Capture the cell that displays the provided text and extract its [X, Y] central coordinate. 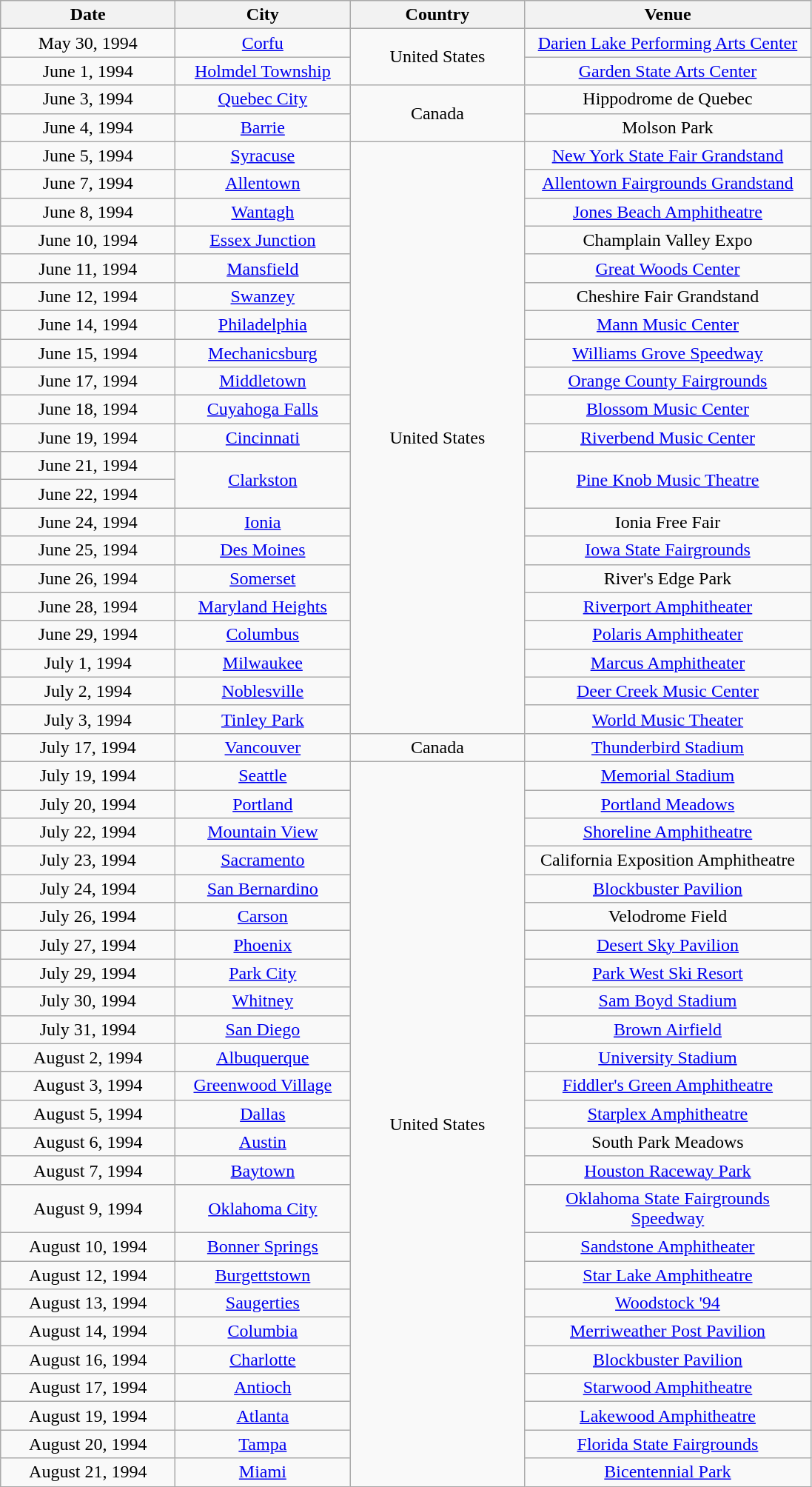
Date [88, 15]
Mechanicsburg [263, 353]
June 25, 1994 [88, 550]
Middletown [263, 381]
August 14, 1994 [88, 1331]
Fiddler's Green Amphitheatre [668, 1086]
Riverbend Music Center [668, 438]
July 30, 1994 [88, 1001]
Portland [263, 803]
Carson [263, 917]
Allentown Fairgrounds Grandstand [668, 184]
Philadelphia [263, 324]
August 19, 1994 [88, 1416]
August 2, 1994 [88, 1057]
Tinley Park [263, 719]
Brown Airfield [668, 1029]
Hippodrome de Quebec [668, 99]
June 15, 1994 [88, 353]
Allentown [263, 184]
Ionia [263, 522]
Williams Grove Speedway [668, 353]
July 22, 1994 [88, 832]
June 14, 1994 [88, 324]
Dallas [263, 1114]
Wantagh [263, 212]
Polaris Amphitheater [668, 635]
River's Edge Park [668, 578]
Mann Music Center [668, 324]
August 6, 1994 [88, 1142]
July 20, 1994 [88, 803]
Bonner Springs [263, 1246]
Houston Raceway Park [668, 1170]
June 7, 1994 [88, 184]
Tampa [263, 1444]
June 21, 1994 [88, 466]
Austin [263, 1142]
Phoenix [263, 945]
Whitney [263, 1001]
June 26, 1994 [88, 578]
Lakewood Amphitheatre [668, 1416]
August 12, 1994 [88, 1274]
Somerset [263, 578]
Swanzey [263, 296]
Starwood Amphitheatre [668, 1388]
Iowa State Fairgrounds [668, 550]
Park City [263, 973]
California Exposition Amphitheatre [668, 861]
Seattle [263, 775]
South Park Meadows [668, 1142]
Miami [263, 1472]
Great Woods Center [668, 268]
August 10, 1994 [88, 1246]
July 17, 1994 [88, 747]
Cincinnati [263, 438]
Shoreline Amphitheatre [668, 832]
August 16, 1994 [88, 1360]
May 30, 1994 [88, 43]
Deer Creek Music Center [668, 691]
Cuyahoga Falls [263, 410]
Molson Park [668, 127]
June 10, 1994 [88, 240]
Thunderbird Stadium [668, 747]
Maryland Heights [263, 607]
Vancouver [263, 747]
June 11, 1994 [88, 268]
June 17, 1994 [88, 381]
July 27, 1994 [88, 945]
Florida State Fairgrounds [668, 1444]
Greenwood Village [263, 1086]
August 9, 1994 [88, 1209]
Des Moines [263, 550]
June 19, 1994 [88, 438]
July 2, 1994 [88, 691]
Park West Ski Resort [668, 973]
July 31, 1994 [88, 1029]
July 23, 1994 [88, 861]
June 18, 1994 [88, 410]
Woodstock '94 [668, 1303]
Holmdel Township [263, 71]
Charlotte [263, 1360]
San Diego [263, 1029]
Sandstone Amphitheater [668, 1246]
July 3, 1994 [88, 719]
Mansfield [263, 268]
Clarkston [263, 480]
City [263, 15]
Barrie [263, 127]
Albuquerque [263, 1057]
Riverport Amphitheater [668, 607]
August 21, 1994 [88, 1472]
Noblesville [263, 691]
July 26, 1994 [88, 917]
July 24, 1994 [88, 889]
Columbus [263, 635]
Blossom Music Center [668, 410]
Marcus Amphitheater [668, 663]
July 19, 1994 [88, 775]
Garden State Arts Center [668, 71]
Velodrome Field [668, 917]
Desert Sky Pavilion [668, 945]
Oklahoma State Fairgrounds Speedway [668, 1209]
Essex Junction [263, 240]
June 28, 1994 [88, 607]
July 1, 1994 [88, 663]
World Music Theater [668, 719]
Portland Meadows [668, 803]
New York State Fair Grandstand [668, 156]
Sam Boyd Stadium [668, 1001]
June 24, 1994 [88, 522]
Star Lake Amphitheatre [668, 1274]
June 29, 1994 [88, 635]
Jones Beach Amphitheatre [668, 212]
July 29, 1994 [88, 973]
August 3, 1994 [88, 1086]
Sacramento [263, 861]
August 20, 1994 [88, 1444]
Merriweather Post Pavilion [668, 1331]
Cheshire Fair Grandstand [668, 296]
Burgettstown [263, 1274]
June 4, 1994 [88, 127]
Antioch [263, 1388]
June 12, 1994 [88, 296]
August 5, 1994 [88, 1114]
June 1, 1994 [88, 71]
June 5, 1994 [88, 156]
Orange County Fairgrounds [668, 381]
Baytown [263, 1170]
June 8, 1994 [88, 212]
Champlain Valley Expo [668, 240]
Starplex Amphitheatre [668, 1114]
Darien Lake Performing Arts Center [668, 43]
Mountain View [263, 832]
Atlanta [263, 1416]
August 13, 1994 [88, 1303]
Memorial Stadium [668, 775]
Bicentennial Park [668, 1472]
Pine Knob Music Theatre [668, 480]
University Stadium [668, 1057]
June 22, 1994 [88, 494]
Country [437, 15]
Quebec City [263, 99]
Oklahoma City [263, 1209]
Saugerties [263, 1303]
Syracuse [263, 156]
Ionia Free Fair [668, 522]
June 3, 1994 [88, 99]
August 17, 1994 [88, 1388]
Milwaukee [263, 663]
August 7, 1994 [88, 1170]
Columbia [263, 1331]
Venue [668, 15]
Corfu [263, 43]
San Bernardino [263, 889]
